Determine the [X, Y] coordinate at the center of the cell enclosing the given text.  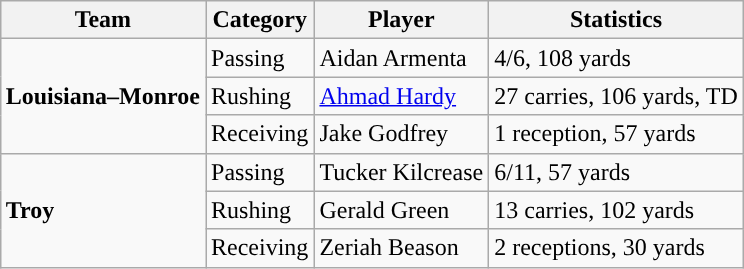
Jake Godfrey [402, 134]
Tucker Kilcrease [402, 172]
Troy [102, 210]
Category [260, 20]
Ahmad Hardy [402, 96]
13 carries, 102 yards [616, 210]
27 carries, 106 yards, TD [616, 96]
Statistics [616, 20]
Aidan Armenta [402, 58]
4/6, 108 yards [616, 58]
1 reception, 57 yards [616, 134]
2 receptions, 30 yards [616, 248]
Player [402, 20]
Louisiana–Monroe [102, 96]
6/11, 57 yards [616, 172]
Zeriah Beason [402, 248]
Gerald Green [402, 210]
Team [102, 20]
